Detect which cell encompasses the target text, then output its [x, y] center coordinate. 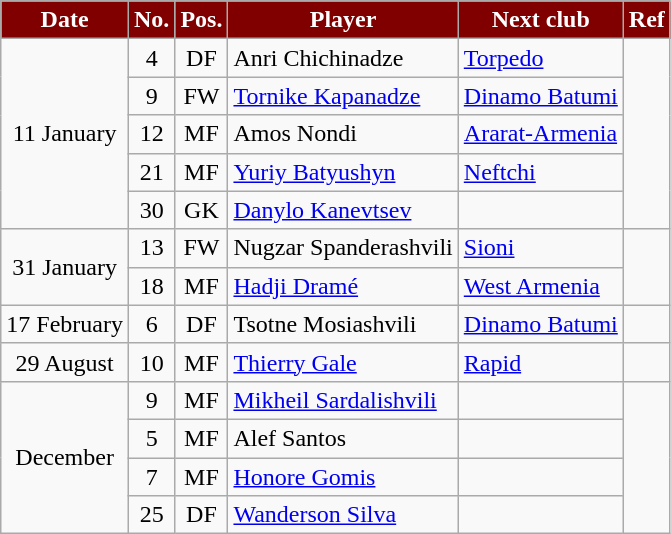
10 [151, 362]
Mikheil Sardalishvili [343, 400]
Ref [646, 20]
Wanderson Silva [343, 515]
Next club [540, 20]
Amos Nondi [343, 134]
30 [151, 210]
Nugzar Spanderashvili [343, 248]
29 August [65, 362]
Honore Gomis [343, 477]
25 [151, 515]
Alef Santos [343, 438]
17 February [65, 324]
Yuriy Batyushyn [343, 172]
12 [151, 134]
Thierry Gale [343, 362]
Neftchi [540, 172]
GK [202, 210]
Pos. [202, 20]
West Armenia [540, 286]
Rapid [540, 362]
18 [151, 286]
No. [151, 20]
Date [65, 20]
Hadji Dramé [343, 286]
7 [151, 477]
Ararat-Armenia [540, 134]
Player [343, 20]
31 January [65, 267]
Tsotne Mosiashvili [343, 324]
6 [151, 324]
4 [151, 58]
11 January [65, 134]
Torpedo [540, 58]
21 [151, 172]
Anri Chichinadze [343, 58]
December [65, 457]
13 [151, 248]
Danylo Kanevtsev [343, 210]
5 [151, 438]
Sioni [540, 248]
Tornike Kapanadze [343, 96]
